Determine the (X, Y) coordinate at the center of the cell enclosing the given text.  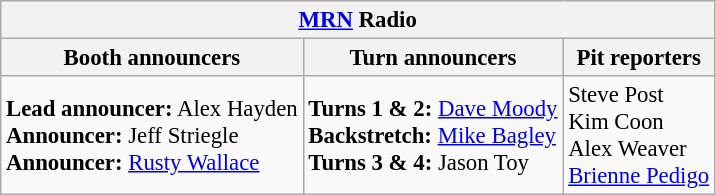
Turns 1 & 2: Dave MoodyBackstretch: Mike BagleyTurns 3 & 4: Jason Toy (433, 136)
Booth announcers (152, 58)
Turn announcers (433, 58)
Lead announcer: Alex HaydenAnnouncer: Jeff StriegleAnnouncer: Rusty Wallace (152, 136)
MRN Radio (358, 20)
Steve PostKim CoonAlex WeaverBrienne Pedigo (639, 136)
Pit reporters (639, 58)
